Return the [x, y] coordinate for the center point of the cell that contains the specified text.  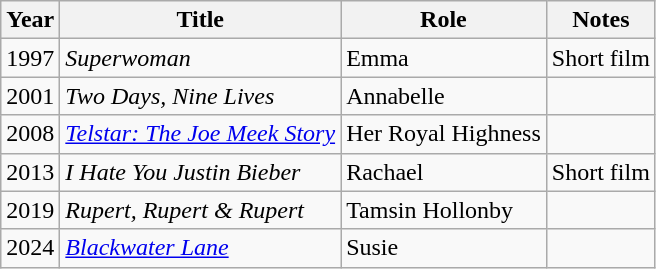
Superwoman [200, 58]
Susie [444, 248]
Emma [444, 58]
2008 [30, 134]
Role [444, 20]
Year [30, 20]
Title [200, 20]
2019 [30, 210]
Rupert, Rupert & Rupert [200, 210]
Tamsin Hollonby [444, 210]
Rachael [444, 172]
2001 [30, 96]
Notes [600, 20]
2013 [30, 172]
Blackwater Lane [200, 248]
I Hate You Justin Bieber [200, 172]
Telstar: The Joe Meek Story [200, 134]
Annabelle [444, 96]
1997 [30, 58]
Two Days, Nine Lives [200, 96]
Her Royal Highness [444, 134]
2024 [30, 248]
